Detect which cell encompasses the target text, then output its [X, Y] center coordinate. 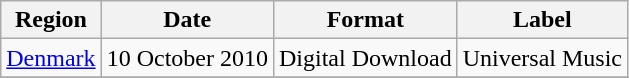
Region [51, 20]
10 October 2010 [187, 58]
Digital Download [365, 58]
Label [542, 20]
Denmark [51, 58]
Date [187, 20]
Format [365, 20]
Universal Music [542, 58]
